Find where the given text appears and provide that cell's center as [X, Y] coordinate. 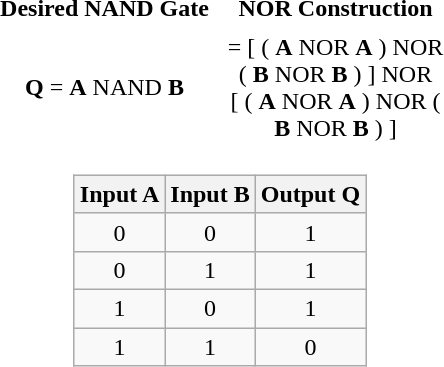
Input A [119, 194]
Output Q [310, 194]
Input B [210, 194]
